Pinpoint the cell where the given text exists, returning its (X, Y) midpoint coordinate. 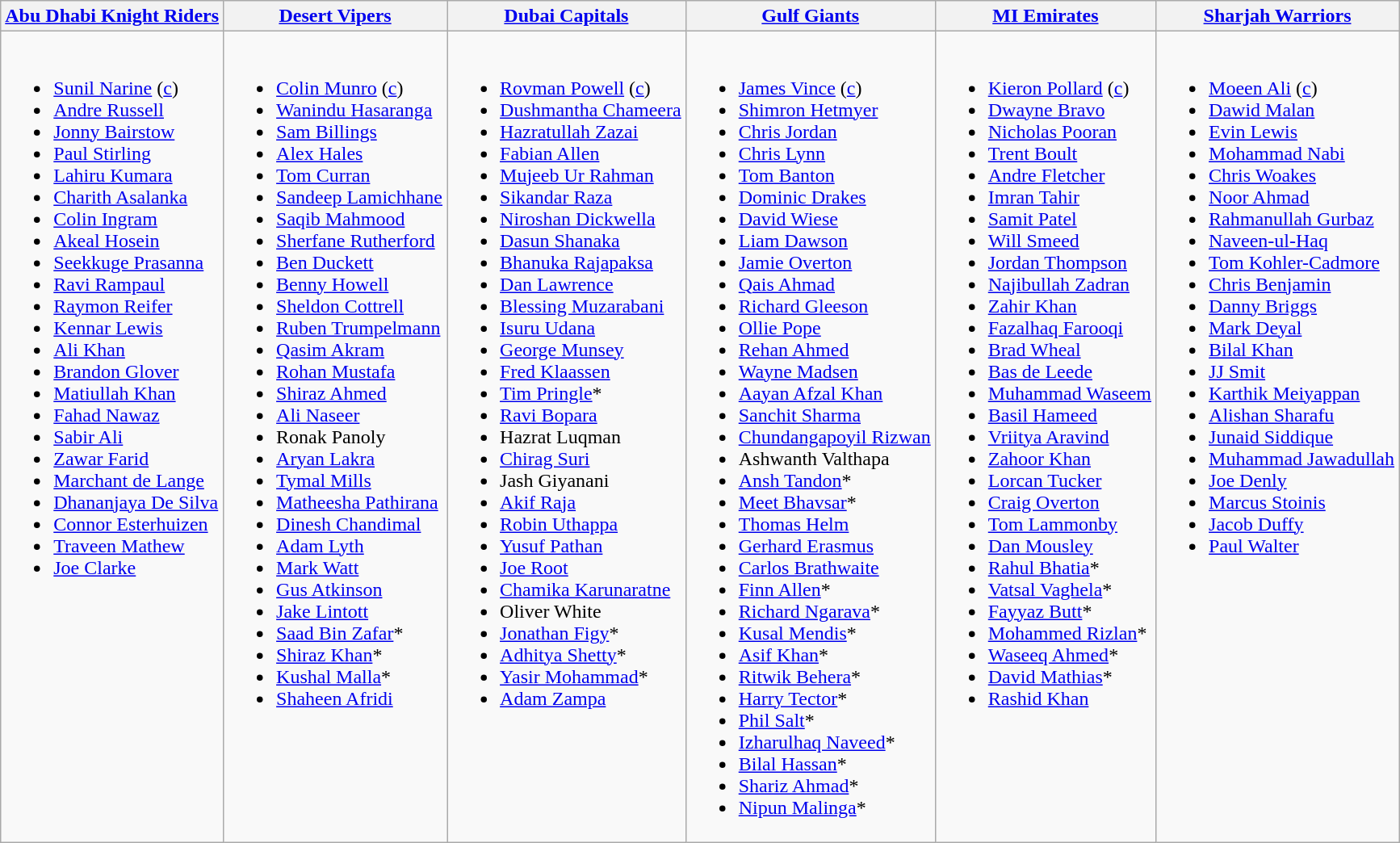
Desert Vipers (336, 16)
MI Emirates (1045, 16)
Dubai Capitals (567, 16)
Sharjah Warriors (1277, 16)
Gulf Giants (811, 16)
Abu Dhabi Knight Riders (112, 16)
